From the cell containing the given text, extract its center point as (x, y) coordinate. 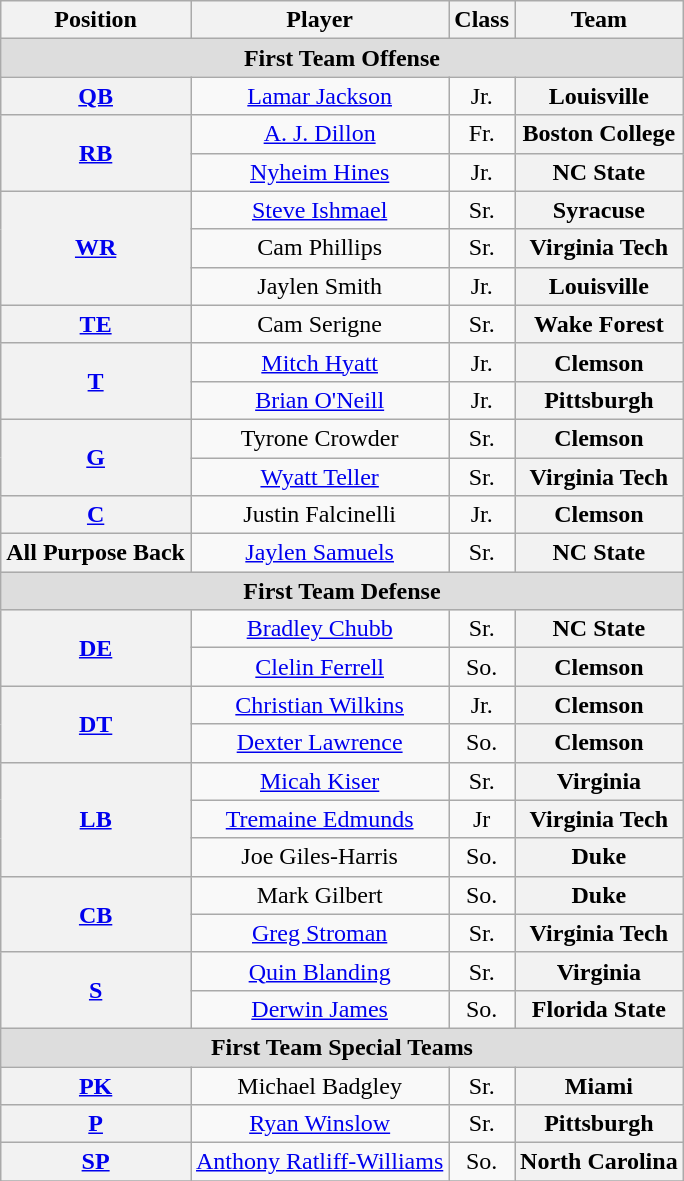
T (96, 381)
C (96, 515)
QB (96, 96)
Mark Gilbert (319, 895)
CB (96, 914)
Lamar Jackson (319, 96)
All Purpose Back (96, 553)
Position (96, 20)
Dexter Lawrence (319, 743)
Miami (600, 1085)
SP (96, 1162)
Quin Blanding (319, 971)
TE (96, 324)
P (96, 1124)
S (96, 990)
Boston College (600, 134)
Jaylen Samuels (319, 553)
Brian O'Neill (319, 400)
Player (319, 20)
Bradley Chubb (319, 629)
Christian Wilkins (319, 705)
Justin Falcinelli (319, 515)
Mitch Hyatt (319, 362)
Jaylen Smith (319, 286)
Greg Stroman (319, 933)
Michael Badgley (319, 1085)
Fr. (482, 134)
Team (600, 20)
First Team Defense (342, 591)
Syracuse (600, 210)
DT (96, 724)
Derwin James (319, 1009)
WR (96, 248)
RB (96, 153)
Class (482, 20)
Florida State (600, 1009)
DE (96, 648)
A. J. Dillon (319, 134)
First Team Special Teams (342, 1047)
PK (96, 1085)
First Team Offense (342, 58)
Clelin Ferrell (319, 667)
G (96, 457)
Jr (482, 819)
Wake Forest (600, 324)
Tyrone Crowder (319, 438)
LB (96, 819)
North Carolina (600, 1162)
Ryan Winslow (319, 1124)
Wyatt Teller (319, 477)
Nyheim Hines (319, 172)
Cam Phillips (319, 248)
Anthony Ratliff-Williams (319, 1162)
Cam Serigne (319, 324)
Steve Ishmael (319, 210)
Micah Kiser (319, 781)
Tremaine Edmunds (319, 819)
Joe Giles-Harris (319, 857)
